Return (X, Y) of the center of cell containing provided text 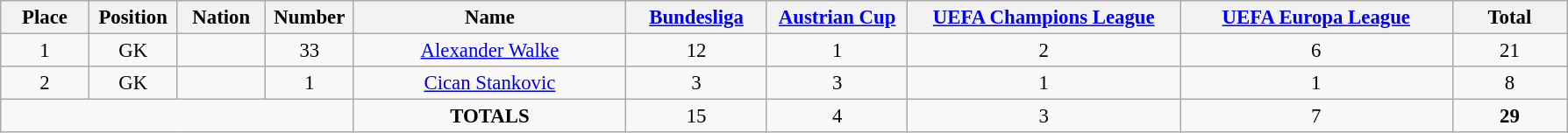
21 (1510, 51)
Bundesliga (696, 17)
Place (46, 17)
Austrian Cup (837, 17)
Name (489, 17)
Alexander Walke (489, 51)
6 (1317, 51)
33 (310, 51)
29 (1510, 116)
7 (1317, 116)
15 (696, 116)
Cican Stankovic (489, 83)
TOTALS (489, 116)
12 (696, 51)
Position (133, 17)
UEFA Europa League (1317, 17)
Number (310, 17)
Nation (221, 17)
4 (837, 116)
8 (1510, 83)
UEFA Champions League (1044, 17)
Total (1510, 17)
